Find where the given text appears and provide that cell's center as (x, y) coordinate. 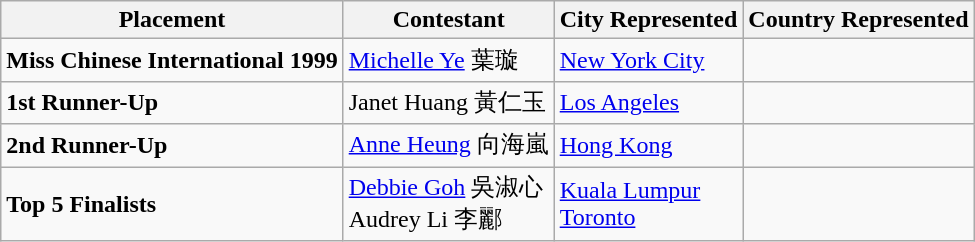
Contestant (448, 20)
City Represented (648, 20)
Hong Kong (648, 146)
Kuala LumpurToronto (648, 203)
1st Runner-Up (172, 102)
Los Angeles (648, 102)
Placement (172, 20)
Debbie Goh 吳淑心Audrey Li 李酈 (448, 203)
Anne Heung 向海嵐 (448, 146)
Miss Chinese International 1999 (172, 60)
Country Represented (858, 20)
Janet Huang 黃仁玉 (448, 102)
2nd Runner-Up (172, 146)
Top 5 Finalists (172, 203)
New York City (648, 60)
Michelle Ye 葉璇 (448, 60)
